Determine the [X, Y] coordinate at the center of the cell enclosing the given text.  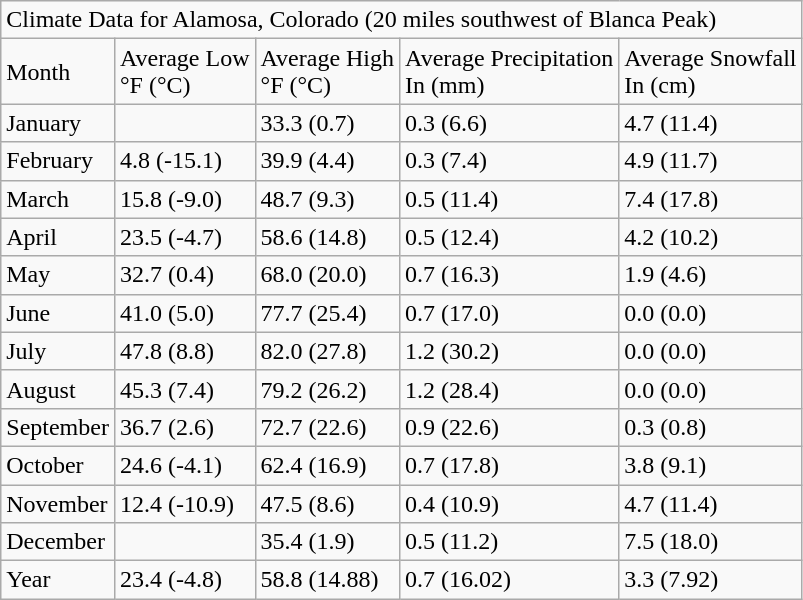
May [58, 275]
December [58, 542]
0.7 (16.3) [510, 275]
June [58, 313]
0.3 (7.4) [510, 161]
October [58, 465]
7.4 (17.8) [710, 199]
47.5 (8.6) [328, 503]
1.9 (4.6) [710, 275]
39.9 (4.4) [328, 161]
45.3 (7.4) [184, 389]
3.8 (9.1) [710, 465]
March [58, 199]
7.5 (18.0) [710, 542]
February [58, 161]
4.9 (11.7) [710, 161]
Average PrecipitationIn (mm) [510, 72]
0.4 (10.9) [510, 503]
Climate Data for Alamosa, Colorado (20 miles southwest of Blanca Peak) [402, 20]
Average Low°F (°C) [184, 72]
Average SnowfallIn (cm) [710, 72]
3.3 (7.92) [710, 580]
15.8 (-9.0) [184, 199]
April [58, 237]
Year [58, 580]
0.9 (22.6) [510, 427]
82.0 (27.8) [328, 351]
0.7 (17.8) [510, 465]
Average High°F (°C) [328, 72]
0.3 (0.8) [710, 427]
1.2 (28.4) [510, 389]
41.0 (5.0) [184, 313]
58.8 (14.88) [328, 580]
4.2 (10.2) [710, 237]
0.5 (11.4) [510, 199]
July [58, 351]
0.5 (11.2) [510, 542]
33.3 (0.7) [328, 123]
0.7 (17.0) [510, 313]
January [58, 123]
4.8 (-15.1) [184, 161]
23.5 (-4.7) [184, 237]
September [58, 427]
0.5 (12.4) [510, 237]
0.7 (16.02) [510, 580]
36.7 (2.6) [184, 427]
1.2 (30.2) [510, 351]
48.7 (9.3) [328, 199]
58.6 (14.8) [328, 237]
72.7 (22.6) [328, 427]
77.7 (25.4) [328, 313]
47.8 (8.8) [184, 351]
November [58, 503]
23.4 (-4.8) [184, 580]
0.3 (6.6) [510, 123]
24.6 (-4.1) [184, 465]
35.4 (1.9) [328, 542]
12.4 (-10.9) [184, 503]
62.4 (16.9) [328, 465]
79.2 (26.2) [328, 389]
68.0 (20.0) [328, 275]
August [58, 389]
Month [58, 72]
32.7 (0.4) [184, 275]
